Scan for the cell matching the given text and deliver its (X, Y) coordinate at center. 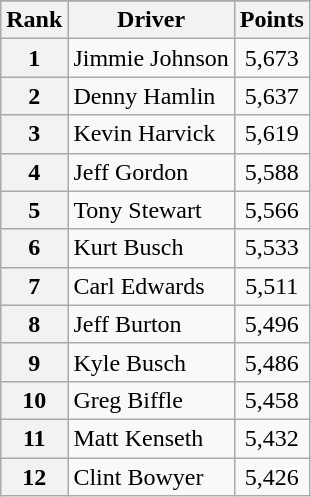
5,673 (272, 58)
10 (34, 400)
5,637 (272, 96)
Rank (34, 20)
Kyle Busch (151, 362)
Points (272, 20)
Jeff Burton (151, 324)
5,426 (272, 477)
Matt Kenseth (151, 438)
5,566 (272, 210)
8 (34, 324)
Kevin Harvick (151, 134)
11 (34, 438)
Denny Hamlin (151, 96)
6 (34, 248)
5,533 (272, 248)
5,458 (272, 400)
Greg Biffle (151, 400)
2 (34, 96)
3 (34, 134)
5,588 (272, 172)
9 (34, 362)
Jimmie Johnson (151, 58)
Driver (151, 20)
4 (34, 172)
Clint Bowyer (151, 477)
12 (34, 477)
5 (34, 210)
5,496 (272, 324)
7 (34, 286)
Carl Edwards (151, 286)
5,511 (272, 286)
Kurt Busch (151, 248)
5,619 (272, 134)
Tony Stewart (151, 210)
Jeff Gordon (151, 172)
5,486 (272, 362)
1 (34, 58)
5,432 (272, 438)
